Return the (X, Y) coordinate for the center point of the cell that contains the specified text.  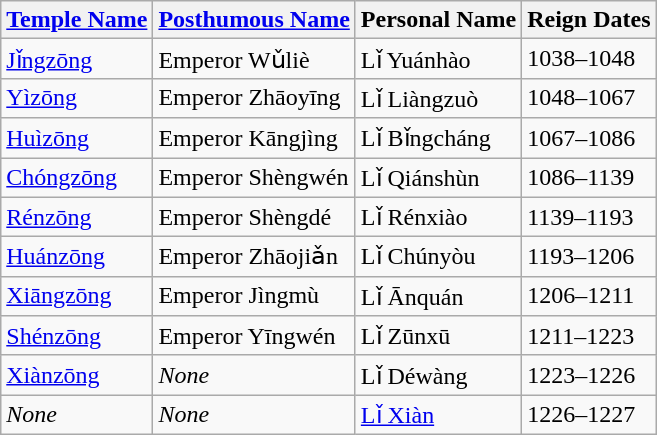
1067–1086 (589, 138)
Shénzōng (77, 336)
Lǐ Bǐngcháng (438, 138)
Lǐ Xiàn (438, 415)
Posthumous Name (254, 20)
Reign Dates (589, 20)
Emperor Yīngwén (254, 336)
Chóngzōng (77, 178)
Rénzōng (77, 217)
1038–1048 (589, 59)
Huánzōng (77, 257)
Emperor Wǔliè (254, 59)
1223–1226 (589, 375)
Lǐ Rénxiào (438, 217)
1211–1223 (589, 336)
Lǐ Qiánshùn (438, 178)
Personal Name (438, 20)
Lǐ Chúnyòu (438, 257)
1193–1206 (589, 257)
1226–1227 (589, 415)
1206–1211 (589, 296)
Emperor Jìngmù (254, 296)
Emperor Zhāoyīng (254, 98)
Lǐ Déwàng (438, 375)
Huìzōng (77, 138)
1139–1193 (589, 217)
Lǐ Ānquán (438, 296)
Lǐ Zūnxū (438, 336)
Emperor Shèngwén (254, 178)
Xiànzōng (77, 375)
Emperor Zhāojiǎn (254, 257)
Temple Name (77, 20)
Emperor Shèngdé (254, 217)
Yìzōng (77, 98)
Jǐngzōng (77, 59)
1048–1067 (589, 98)
Xiāngzōng (77, 296)
Lǐ Liàngzuò (438, 98)
Lǐ Yuánhào (438, 59)
1086–1139 (589, 178)
Emperor Kāngjìng (254, 138)
